Output the (X, Y) coordinate of the center of the cell containing the given text.  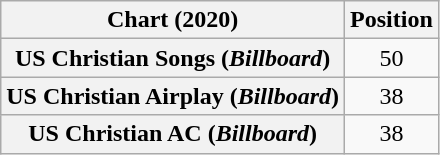
US Christian Airplay (Billboard) (173, 96)
Chart (2020) (173, 20)
50 (392, 58)
US Christian Songs (Billboard) (173, 58)
Position (392, 20)
US Christian AC (Billboard) (173, 134)
